Output the [X, Y] coordinate of the center of the cell containing the given text.  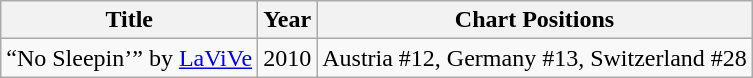
Title [130, 20]
2010 [288, 58]
Year [288, 20]
“No Sleepin’” by LaViVe [130, 58]
Chart Positions [535, 20]
Austria #12, Germany #13, Switzerland #28 [535, 58]
